For the text-containing cell, return its midpoint in (X, Y) coordinate format. 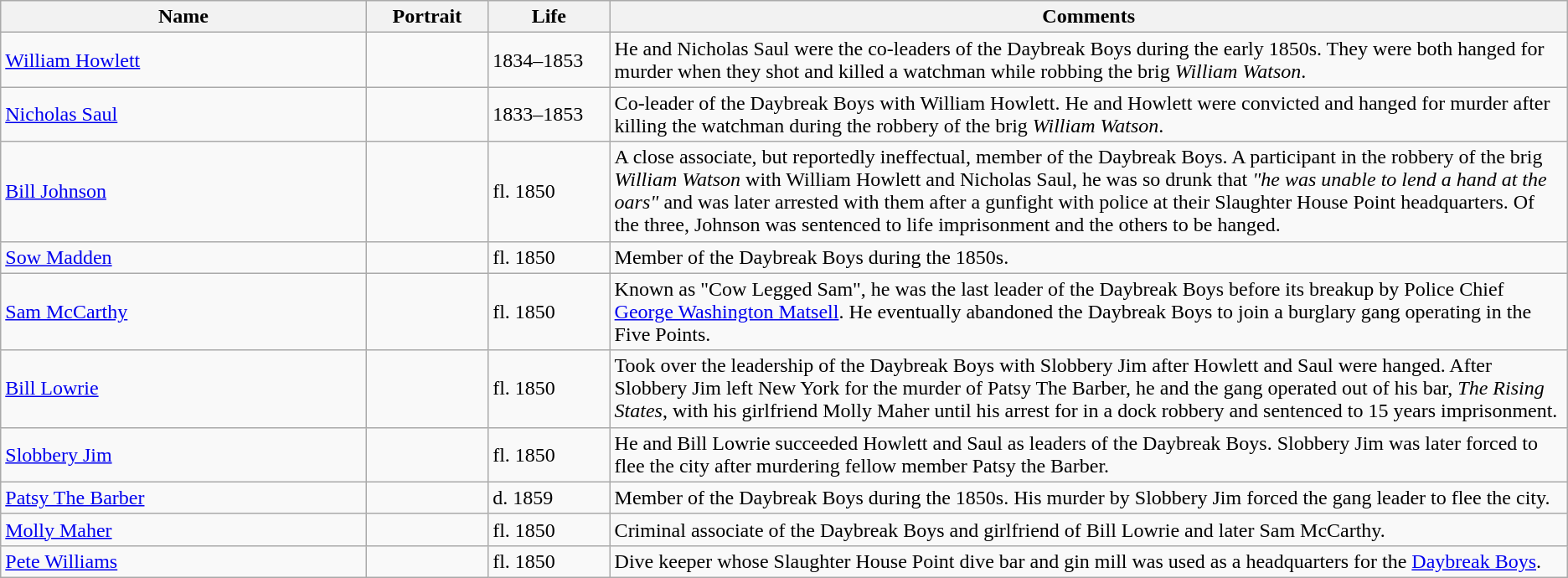
Comments (1089, 17)
1834–1853 (549, 60)
Criminal associate of the Daybreak Boys and girlfriend of Bill Lowrie and later Sam McCarthy. (1089, 529)
William Howlett (183, 60)
Bill Johnson (183, 191)
Nicholas Saul (183, 114)
Sam McCarthy (183, 312)
Pete Williams (183, 561)
Name (183, 17)
Slobbery Jim (183, 454)
Life (549, 17)
Dive keeper whose Slaughter House Point dive bar and gin mill was used as a headquarters for the Daybreak Boys. (1089, 561)
Bill Lowrie (183, 389)
Sow Madden (183, 257)
1833–1853 (549, 114)
Member of the Daybreak Boys during the 1850s. His murder by Slobbery Jim forced the gang leader to flee the city. (1089, 498)
Portrait (427, 17)
Member of the Daybreak Boys during the 1850s. (1089, 257)
d. 1859 (549, 498)
Patsy The Barber (183, 498)
Molly Maher (183, 529)
